Extract the [X, Y] coordinate from the center of the cell holding the provided text.  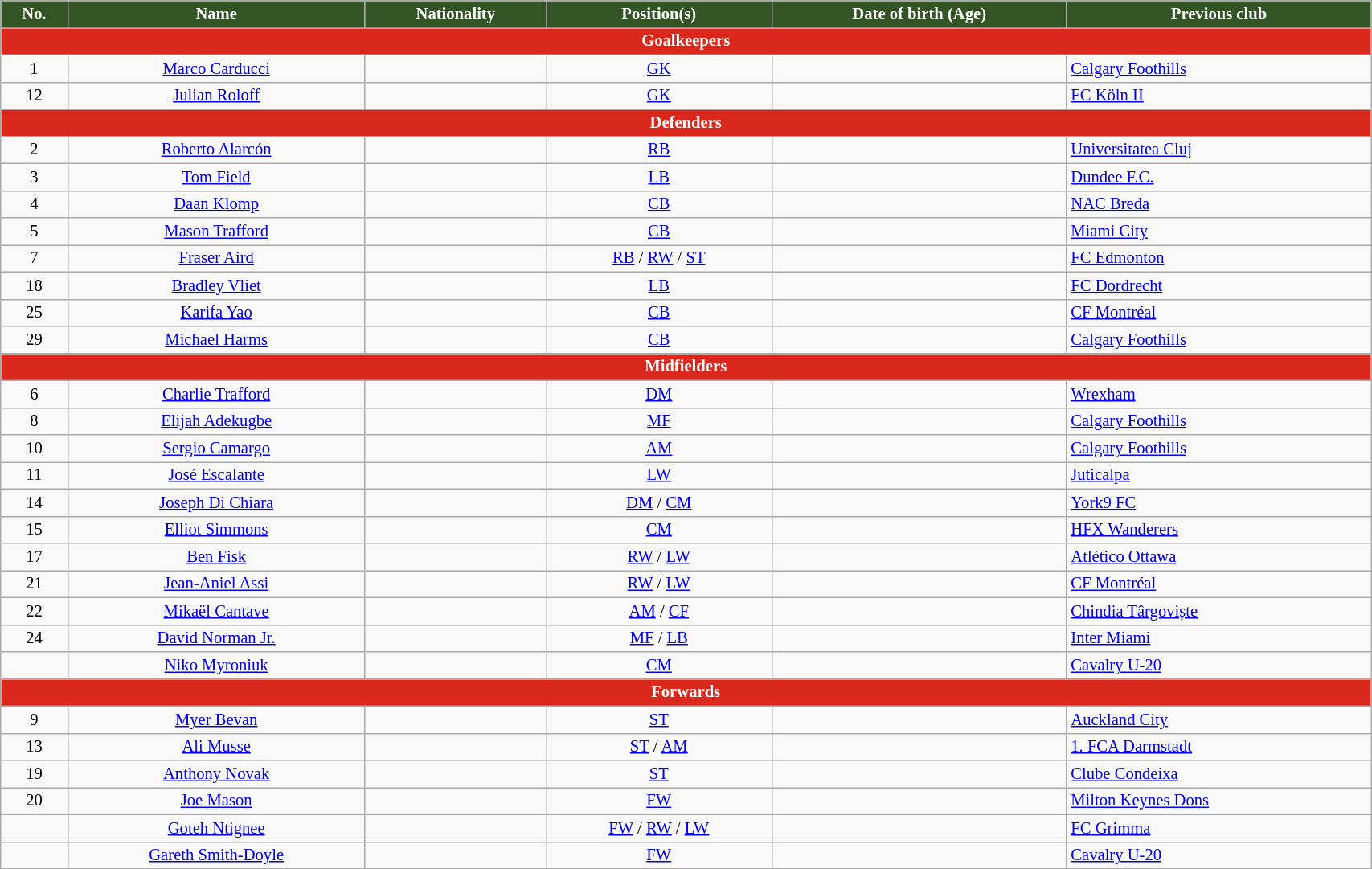
Jean-Aniel Assi [216, 584]
Niko Myroniuk [216, 665]
York9 FC [1218, 502]
14 [35, 502]
3 [35, 177]
8 [35, 421]
22 [35, 611]
6 [35, 394]
18 [35, 285]
Charlie Trafford [216, 394]
Ali Musse [216, 747]
Ben Fisk [216, 557]
13 [35, 747]
Tom Field [216, 177]
12 [35, 96]
21 [35, 584]
FC Edmonton [1218, 258]
Chindia Târgoviște [1218, 611]
Atlético Ottawa [1218, 557]
Elliot Simmons [216, 530]
Previous club [1218, 14]
Goteh Ntignee [216, 828]
Dundee F.C. [1218, 177]
11 [35, 475]
FW / RW / LW [659, 828]
Defenders [686, 123]
Date of birth (Age) [919, 14]
MF [659, 421]
RB / RW / ST [659, 258]
Goalkeepers [686, 41]
17 [35, 557]
Julian Roloff [216, 96]
Nationality [455, 14]
24 [35, 638]
4 [35, 204]
Inter Miami [1218, 638]
LW [659, 475]
Joe Mason [216, 801]
29 [35, 340]
Karifa Yao [216, 313]
5 [35, 231]
AM [659, 448]
Position(s) [659, 14]
2 [35, 150]
Forwards [686, 692]
Joseph Di Chiara [216, 502]
25 [35, 313]
DM / CM [659, 502]
Marco Carducci [216, 68]
Elijah Adekugbe [216, 421]
Daan Klomp [216, 204]
MF / LB [659, 638]
Mikaël Cantave [216, 611]
10 [35, 448]
José Escalante [216, 475]
19 [35, 774]
1. FCA Darmstadt [1218, 747]
RB [659, 150]
Miami City [1218, 231]
7 [35, 258]
Bradley Vliet [216, 285]
Midfielders [686, 367]
Roberto Alarcón [216, 150]
ST / AM [659, 747]
15 [35, 530]
AM / CF [659, 611]
1 [35, 68]
David Norman Jr. [216, 638]
NAC Breda [1218, 204]
DM [659, 394]
FC Grimma [1218, 828]
20 [35, 801]
FC Köln II [1218, 96]
No. [35, 14]
Juticalpa [1218, 475]
Michael Harms [216, 340]
Universitatea Cluj [1218, 150]
Clube Condeixa [1218, 774]
Milton Keynes Dons [1218, 801]
Name [216, 14]
Fraser Aird [216, 258]
9 [35, 719]
Anthony Novak [216, 774]
Wrexham [1218, 394]
Gareth Smith-Doyle [216, 855]
Sergio Camargo [216, 448]
Auckland City [1218, 719]
HFX Wanderers [1218, 530]
Mason Trafford [216, 231]
Myer Bevan [216, 719]
FC Dordrecht [1218, 285]
